Determine the [X, Y] coordinate at the center of the cell enclosing the given text.  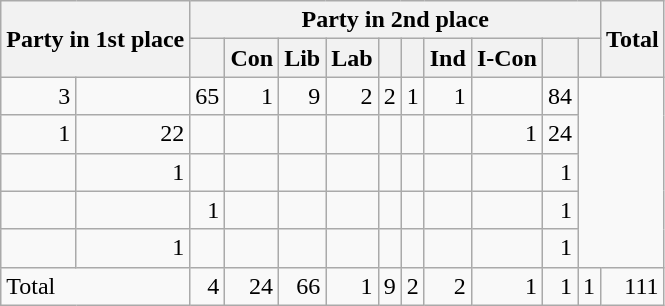
Party in 2nd place [396, 20]
3 [38, 96]
111 [633, 286]
Lib [302, 58]
66 [302, 286]
I-Con [506, 58]
4 [208, 286]
Ind [448, 58]
65 [208, 96]
Con [252, 58]
Lab [352, 58]
22 [133, 134]
84 [560, 96]
Party in 1st place [96, 39]
